Pinpoint the cell where the given text exists, returning its [x, y] midpoint coordinate. 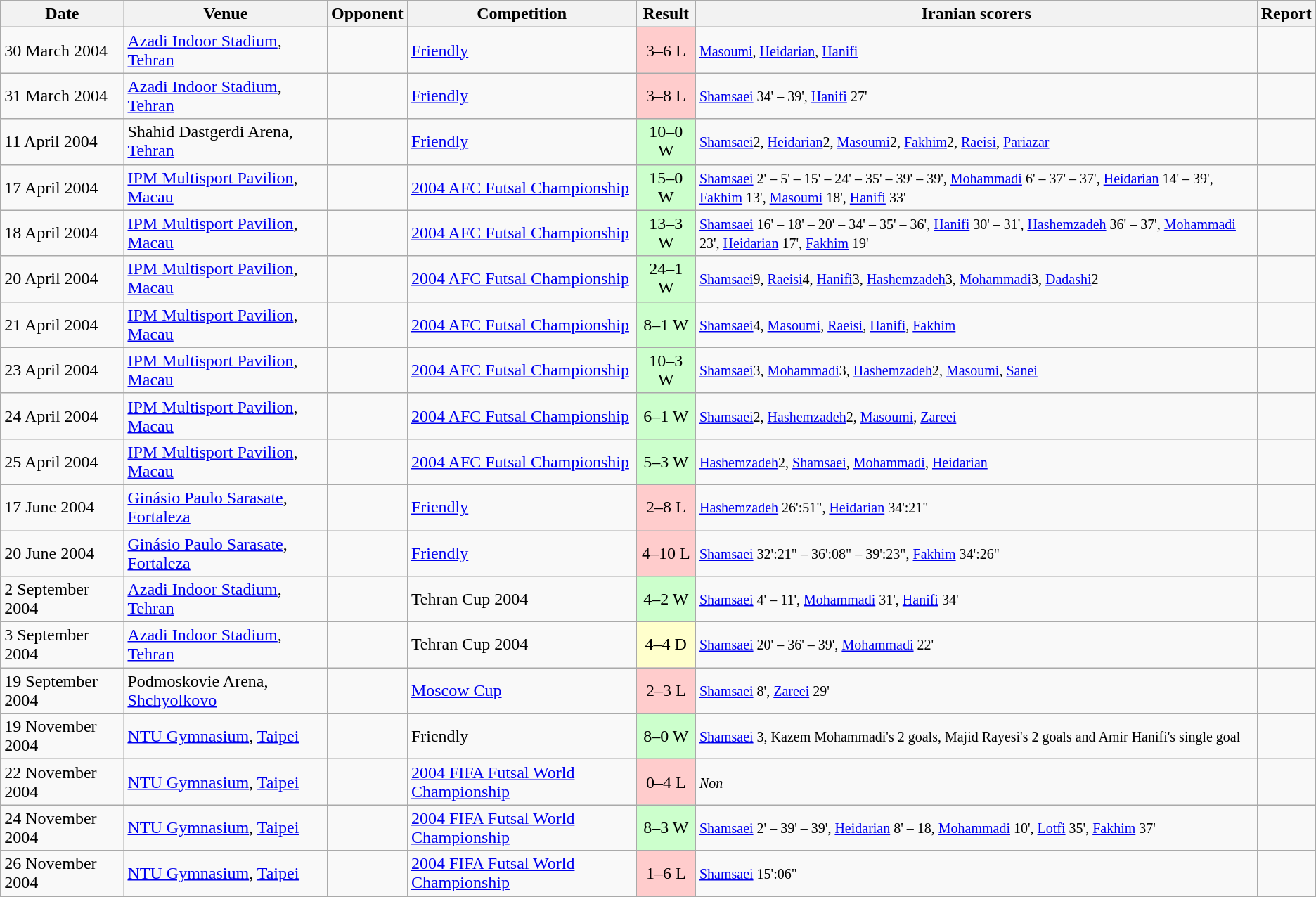
17 April 2004 [62, 187]
Shamsaei 16' – 18' – 20' – 34' – 35' – 36', Hanifi 30' – 31', Hashemzadeh 36' – 37', Mohammadi 23', Heidarian 17', Fakhim 19' [976, 233]
8–0 W [666, 737]
Shamsaei4, Masoumi, Raeisi, Hanifi, Fakhim [976, 325]
Shamsaei 15':06" [976, 873]
30 March 2004 [62, 51]
15–0 W [666, 187]
31 March 2004 [62, 96]
2–8 L [666, 508]
20 June 2004 [62, 553]
4–2 W [666, 599]
20 April 2004 [62, 278]
25 April 2004 [62, 461]
21 April 2004 [62, 325]
Shamsaei 2' – 5' – 15' – 24' – 35' – 39' – 39', Mohammadi 6' – 37' – 37', Heidarian 14' – 39', Fakhim 13', Masoumi 18', Hanifi 33' [976, 187]
2–3 L [666, 690]
10–3 W [666, 370]
Report [1286, 14]
Shamsaei 20' – 36' – 39', Mohammadi 22' [976, 645]
Non [976, 782]
Date [62, 14]
Shamsaei 4' – 11', Mohammadi 31', Hanifi 34' [976, 599]
Hashemzadeh 26':51", Heidarian 34':21" [976, 508]
Masoumi, Heidarian, Hanifi [976, 51]
3 September 2004 [62, 645]
Venue [226, 14]
Shamsaei 34' – 39', Hanifi 27' [976, 96]
Shamsaei2, Heidarian2, Masoumi2, Fakhim2, Raeisi, Pariazar [976, 142]
24 November 2004 [62, 828]
4–4 D [666, 645]
18 April 2004 [62, 233]
Shamsaei 32':21" – 36':08" – 39':23", Fakhim 34':26" [976, 553]
1–6 L [666, 873]
24 April 2004 [62, 416]
Shamsaei 3, Kazem Mohammadi's 2 goals, Majid Rayesi's 2 goals and Amir Hanifi's single goal [976, 737]
Opponent [368, 14]
10–0 W [666, 142]
11 April 2004 [62, 142]
8–1 W [666, 325]
24–1 W [666, 278]
Shamsaei9, Raeisi4, Hanifi3, Hashemzadeh3, Mohammadi3, Dadashi2 [976, 278]
Competition [522, 14]
17 June 2004 [62, 508]
Shahid Dastgerdi Arena, Tehran [226, 142]
13–3 W [666, 233]
22 November 2004 [62, 782]
5–3 W [666, 461]
Podmoskovie Arena, Shchyolkovo [226, 690]
3–8 L [666, 96]
2 September 2004 [62, 599]
Moscow Cup [522, 690]
Shamsaei 2' – 39' – 39', Heidarian 8' – 18, Mohammadi 10', Lotfi 35', Fakhim 37' [976, 828]
4–10 L [666, 553]
19 November 2004 [62, 737]
Result [666, 14]
3–6 L [666, 51]
Shamsaei2, Hashemzadeh2, Masoumi, Zareei [976, 416]
0–4 L [666, 782]
Iranian scorers [976, 14]
26 November 2004 [62, 873]
Hashemzadeh2, Shamsaei, Mohammadi, Heidarian [976, 461]
6–1 W [666, 416]
Shamsaei 8', Zareei 29' [976, 690]
8–3 W [666, 828]
23 April 2004 [62, 370]
Shamsaei3, Mohammadi3, Hashemzadeh2, Masoumi, Sanei [976, 370]
19 September 2004 [62, 690]
